Return (x, y) of the center of cell containing provided text 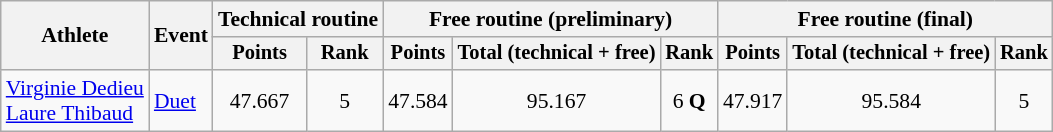
Technical routine (298, 19)
95.584 (891, 100)
Duet (181, 100)
Virginie DedieuLaure Thibaud (75, 100)
47.917 (752, 100)
Event (181, 36)
95.167 (557, 100)
6 Q (689, 100)
Athlete (75, 36)
Free routine (preliminary) (550, 19)
47.584 (418, 100)
Free routine (final) (886, 19)
47.667 (260, 100)
